Locate the cell with the specified text and output its (x, y) center coordinate. 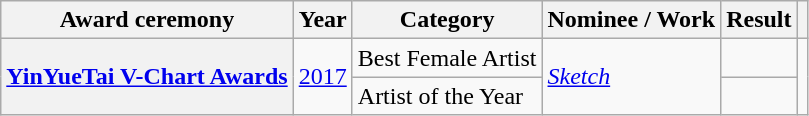
Sketch (632, 77)
Nominee / Work (632, 20)
Award ceremony (147, 20)
2017 (322, 77)
Year (322, 20)
YinYueTai V-Chart Awards (147, 77)
Category (447, 20)
Artist of the Year (447, 96)
Result (759, 20)
Best Female Artist (447, 58)
